Scan for the cell matching the given text and deliver its [X, Y] coordinate at center. 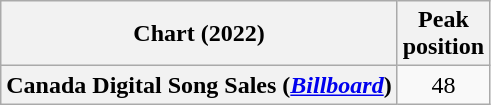
48 [443, 85]
Canada Digital Song Sales (Billboard) [199, 85]
Chart (2022) [199, 34]
Peakposition [443, 34]
